Locate the cell with the specified text and output its [X, Y] center coordinate. 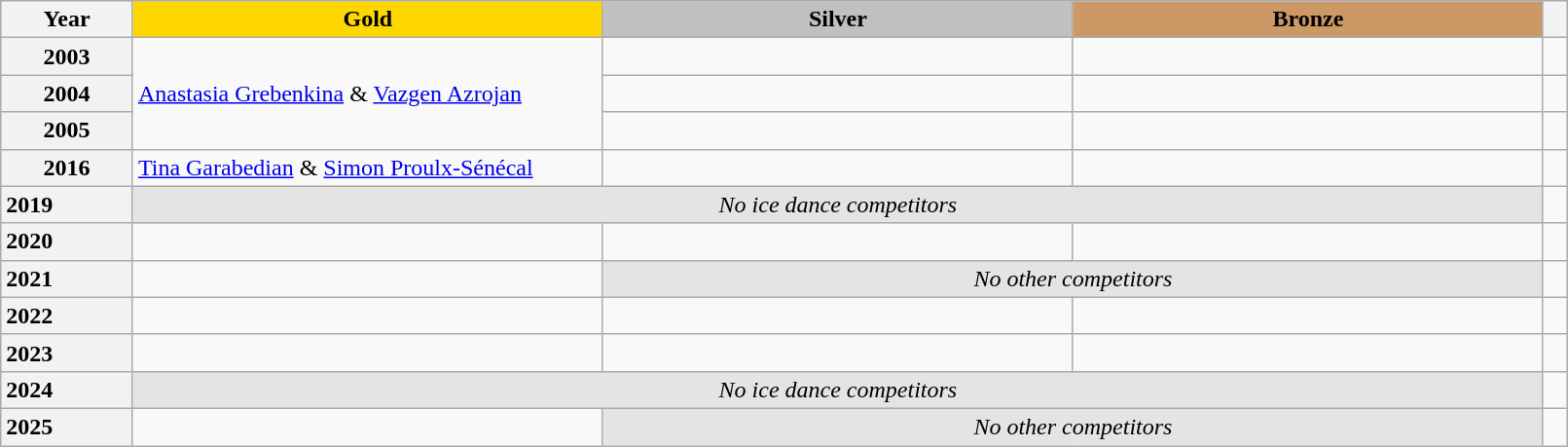
Bronze [1308, 19]
2005 [67, 130]
Anastasia Grebenkina & Vazgen Azrojan [368, 93]
2024 [67, 390]
2004 [67, 93]
2020 [67, 242]
2022 [67, 316]
2025 [67, 427]
Silver [837, 19]
2023 [67, 353]
2019 [67, 205]
Gold [368, 19]
Year [67, 19]
2003 [67, 56]
2016 [67, 168]
2021 [67, 279]
Tina Garabedian & Simon Proulx-Sénécal [368, 168]
